Scan for the cell matching the given text and deliver its [X, Y] coordinate at center. 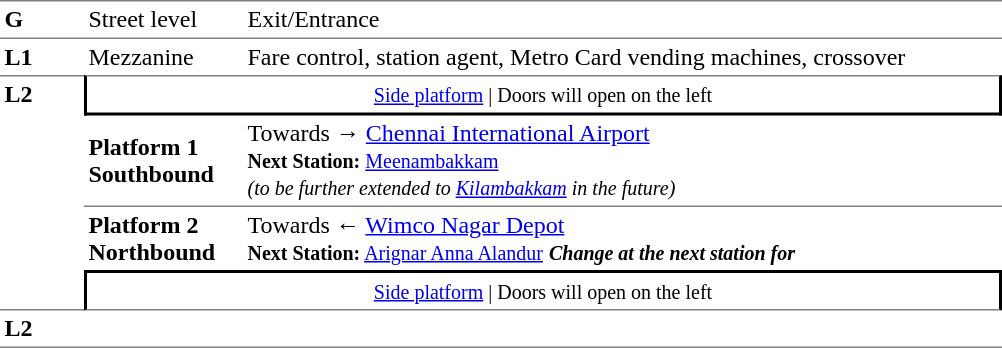
Street level [164, 20]
G [42, 20]
Towards → Chennai International AirportNext Station: Meenambakkam(to be further extended to Kilambakkam in the future) [622, 162]
Platform 1Southbound [164, 162]
Fare control, station agent, Metro Card vending machines, crossover [622, 57]
Towards ← Wimco Nagar DepotNext Station: Arignar Anna Alandur Change at the next station for [622, 238]
Exit/Entrance [622, 20]
L1 [42, 57]
Platform 2Northbound [164, 238]
Mezzanine [164, 57]
